Detect which cell encompasses the target text, then output its [X, Y] center coordinate. 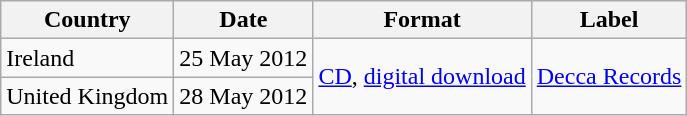
Country [88, 20]
28 May 2012 [244, 96]
Decca Records [609, 77]
United Kingdom [88, 96]
CD, digital download [422, 77]
25 May 2012 [244, 58]
Format [422, 20]
Ireland [88, 58]
Label [609, 20]
Date [244, 20]
